Pinpoint the cell where the given text exists, returning its [X, Y] midpoint coordinate. 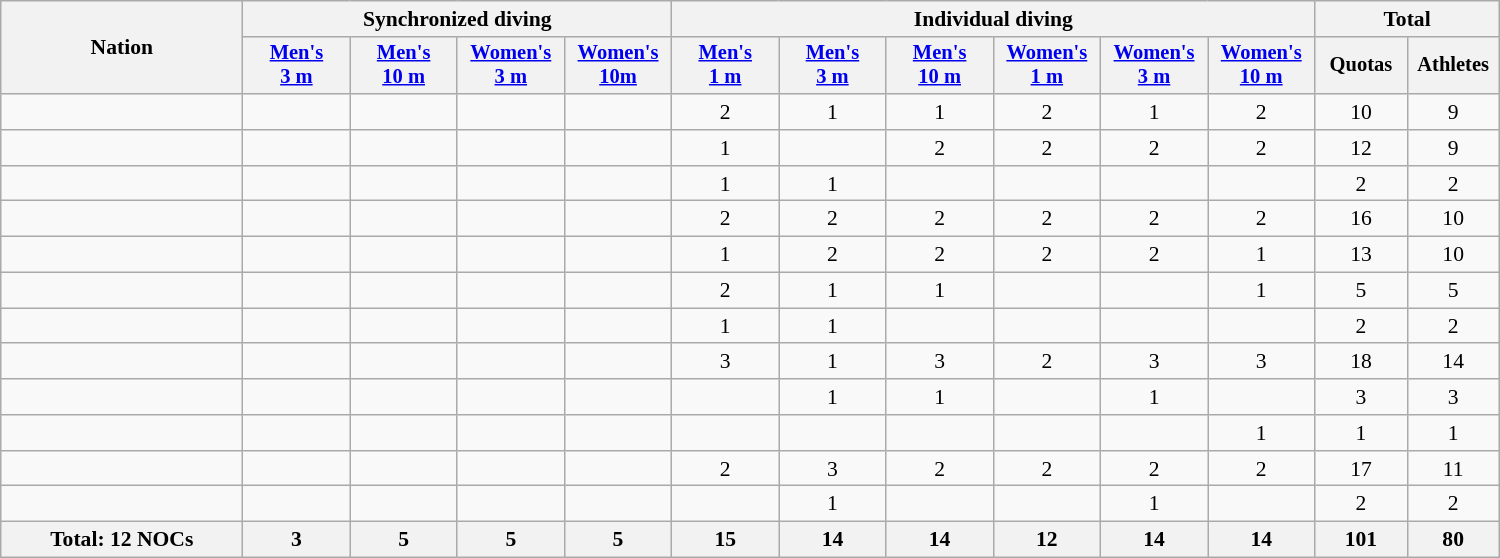
Total [1407, 19]
Women's1 m [1046, 66]
11 [1453, 469]
13 [1361, 255]
101 [1361, 540]
Individual diving [994, 19]
15 [726, 540]
Women's10m [618, 66]
Synchronized diving [458, 19]
17 [1361, 469]
18 [1361, 362]
Quotas [1361, 66]
Women's10 m [1262, 66]
Men's1 m [726, 66]
Athletes [1453, 66]
Total: 12 NOCs [122, 540]
80 [1453, 540]
Nation [122, 48]
16 [1361, 219]
